Output the [X, Y] coordinate of the center of the cell containing the given text.  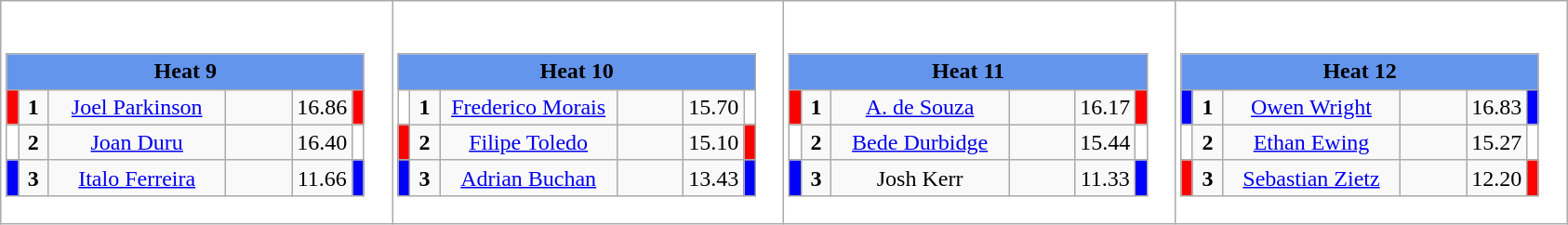
Heat 11 1 A. de Souza 16.17 2 Bede Durbidge 15.44 3 Josh Kerr 11.33 [980, 112]
Sebastian Zietz [1311, 178]
16.86 [322, 107]
Heat 11 [968, 72]
Heat 10 1 Frederico Morais 15.70 2 Filipe Toledo 15.10 3 Adrian Buchan 13.43 [588, 112]
Filipe Toledo [528, 142]
15.70 [714, 107]
15.27 [1497, 142]
11.33 [1105, 178]
Frederico Morais [528, 107]
Heat 9 [185, 72]
Heat 12 [1360, 72]
Owen Wright [1311, 107]
Heat 9 1 Joel Parkinson 16.86 2 Joan Duru 16.40 3 Italo Ferreira 11.66 [197, 112]
16.17 [1105, 107]
Ethan Ewing [1311, 142]
Italo Ferreira [138, 178]
13.43 [714, 178]
16.83 [1497, 107]
12.20 [1497, 178]
Adrian Buchan [528, 178]
Josh Kerr [921, 178]
A. de Souza [921, 107]
16.40 [322, 142]
Joan Duru [138, 142]
Heat 10 [577, 72]
15.44 [1105, 142]
Joel Parkinson [138, 107]
Bede Durbidge [921, 142]
11.66 [322, 178]
Heat 12 1 Owen Wright 16.83 2 Ethan Ewing 15.27 3 Sebastian Zietz 12.20 [1371, 112]
15.10 [714, 142]
